Locate the cell with the specified text and output its (x, y) center coordinate. 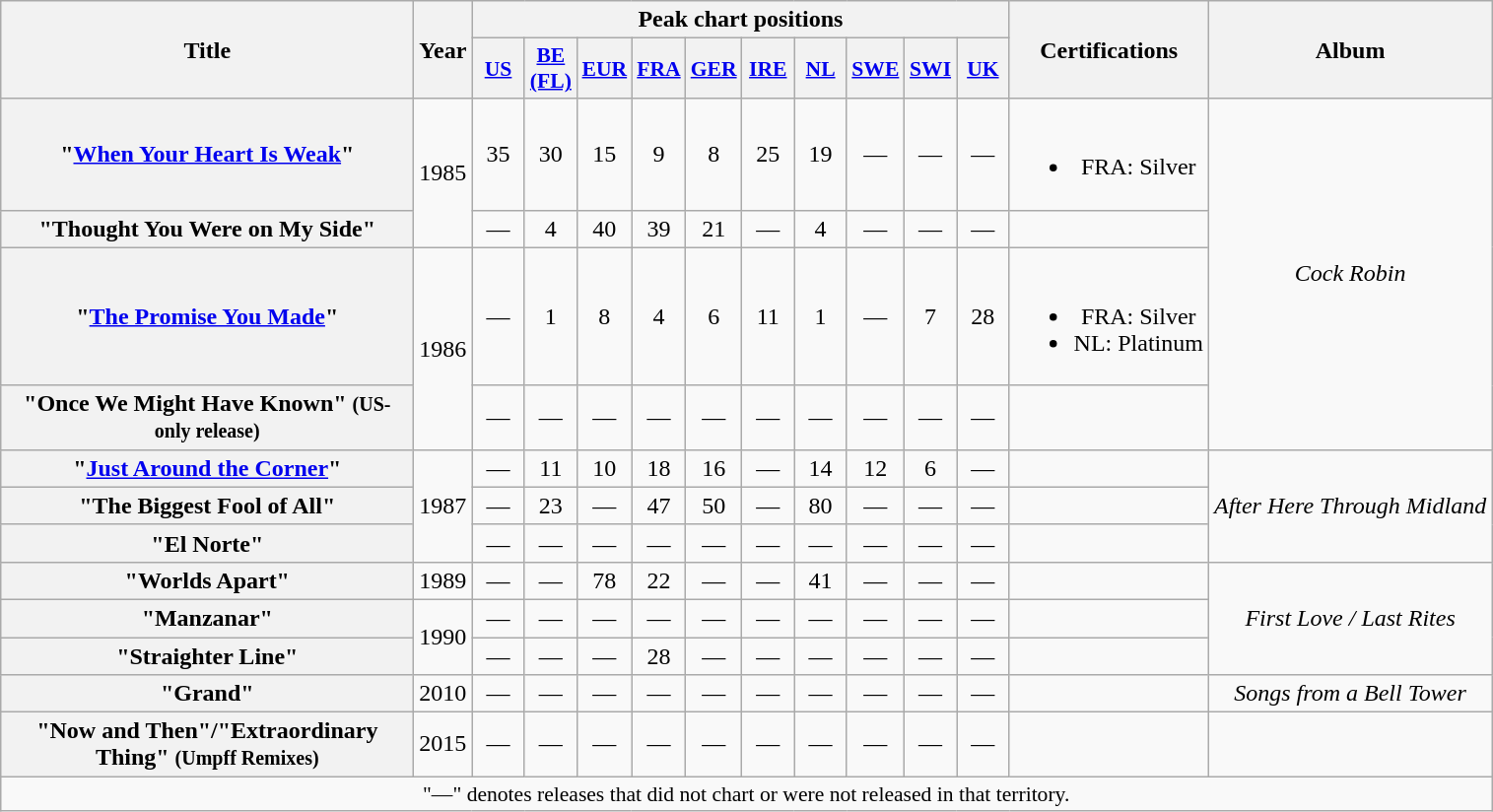
80 (820, 506)
1990 (443, 637)
16 (713, 468)
7 (930, 316)
Peak chart positions (741, 20)
50 (713, 506)
"Grand" (207, 694)
22 (658, 580)
21 (713, 229)
SWI (930, 69)
2015 (443, 745)
9 (658, 154)
FRA (658, 69)
"The Biggest Fool of All" (207, 506)
"When Your Heart Is Weak" (207, 154)
FRA: Silver (1109, 154)
Certifications (1109, 49)
12 (875, 468)
47 (658, 506)
FRA: SilverNL: Platinum (1109, 316)
Year (443, 49)
GER (713, 69)
SWE (875, 69)
IRE (769, 69)
15 (605, 154)
14 (820, 468)
39 (658, 229)
40 (605, 229)
25 (769, 154)
41 (820, 580)
"El Norte" (207, 543)
19 (820, 154)
78 (605, 580)
30 (550, 154)
After Here Through Midland (1350, 506)
EUR (605, 69)
Title (207, 49)
"Thought You Were on My Side" (207, 229)
US (499, 69)
"Now and Then"/"Extraordinary Thing" (Umpff Remixes) (207, 745)
Album (1350, 49)
10 (605, 468)
1985 (443, 173)
"Manzanar" (207, 618)
"Worlds Apart" (207, 580)
"—" denotes releases that did not chart or were not released in that territory. (747, 794)
23 (550, 506)
"Just Around the Corner" (207, 468)
18 (658, 468)
1986 (443, 349)
2010 (443, 694)
Songs from a Bell Tower (1350, 694)
"The Promise You Made" (207, 316)
35 (499, 154)
UK (984, 69)
NL (820, 69)
First Love / Last Rites (1350, 618)
"Straighter Line" (207, 655)
BE (FL) (550, 69)
Cock Robin (1350, 274)
1987 (443, 506)
"Once We Might Have Known" (US-only release) (207, 418)
1989 (443, 580)
